Scan for the cell matching the given text and deliver its [X, Y] coordinate at center. 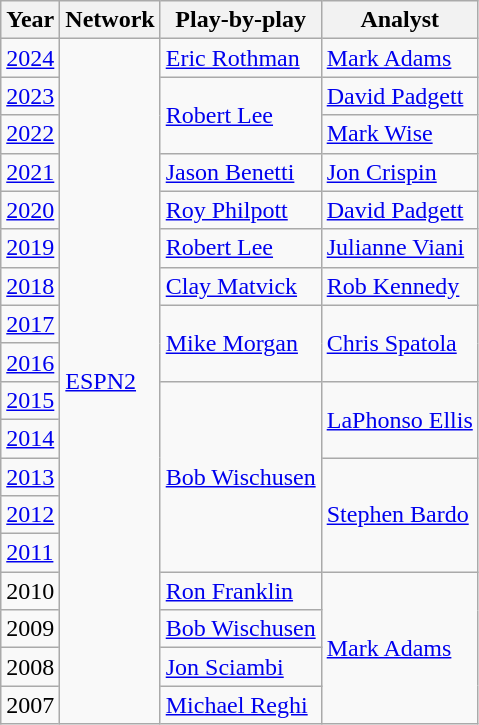
Ron Franklin [240, 591]
Michael Reghi [240, 705]
2013 [30, 477]
2009 [30, 629]
2022 [30, 134]
2017 [30, 324]
Jon Crispin [400, 172]
2016 [30, 362]
Jason Benetti [240, 172]
Clay Matvick [240, 286]
2019 [30, 248]
Mike Morgan [240, 343]
2010 [30, 591]
2023 [30, 96]
Network [110, 20]
ESPN2 [110, 382]
2007 [30, 705]
Jon Sciambi [240, 667]
2024 [30, 58]
Roy Philpott [240, 210]
Julianne Viani [400, 248]
Eric Rothman [240, 58]
2011 [30, 553]
Rob Kennedy [400, 286]
Mark Wise [400, 134]
Year [30, 20]
Analyst [400, 20]
Stephen Bardo [400, 515]
2020 [30, 210]
2018 [30, 286]
Chris Spatola [400, 343]
2012 [30, 515]
2014 [30, 438]
2015 [30, 400]
Play-by-play [240, 20]
2008 [30, 667]
LaPhonso Ellis [400, 419]
2021 [30, 172]
